Capture the cell that displays the provided text and extract its [x, y] central coordinate. 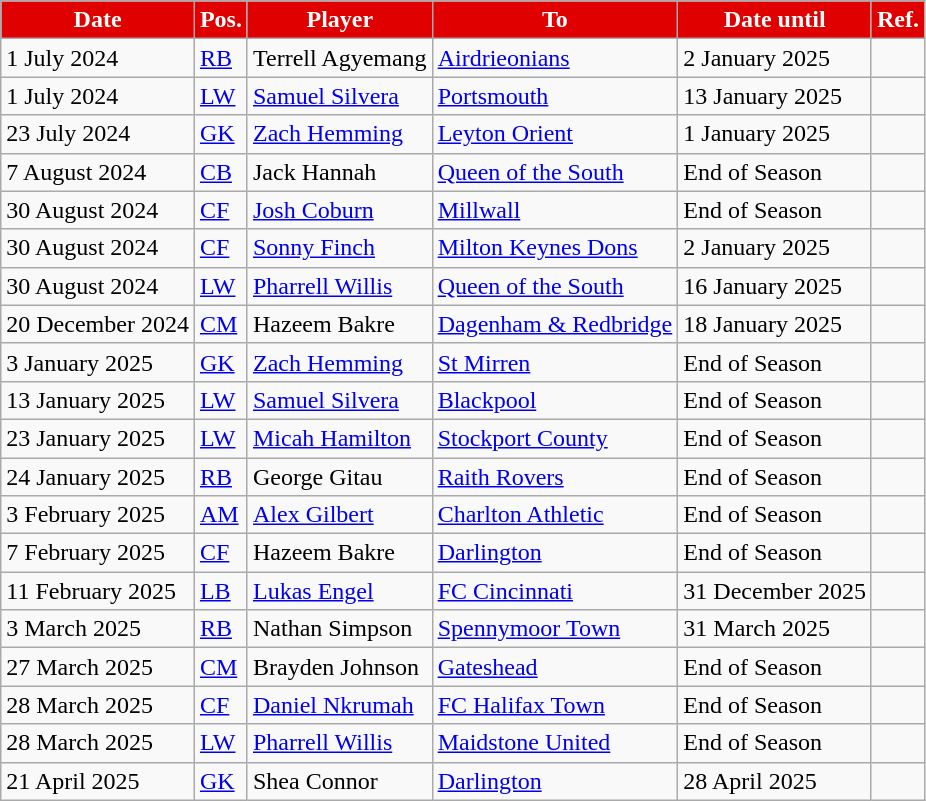
27 March 2025 [98, 667]
Nathan Simpson [340, 629]
Alex Gilbert [340, 515]
Millwall [555, 210]
Josh Coburn [340, 210]
Leyton Orient [555, 134]
Dagenham & Redbridge [555, 324]
Charlton Athletic [555, 515]
3 March 2025 [98, 629]
Blackpool [555, 400]
CB [220, 172]
31 March 2025 [775, 629]
1 January 2025 [775, 134]
Lukas Engel [340, 591]
18 January 2025 [775, 324]
To [555, 20]
3 January 2025 [98, 362]
7 August 2024 [98, 172]
7 February 2025 [98, 553]
28 April 2025 [775, 781]
Pos. [220, 20]
FC Cincinnati [555, 591]
LB [220, 591]
Ref. [898, 20]
Brayden Johnson [340, 667]
FC Halifax Town [555, 705]
3 February 2025 [98, 515]
Player [340, 20]
Milton Keynes Dons [555, 248]
Date [98, 20]
11 February 2025 [98, 591]
Stockport County [555, 438]
16 January 2025 [775, 286]
23 January 2025 [98, 438]
Spennymoor Town [555, 629]
Gateshead [555, 667]
Maidstone United [555, 743]
23 July 2024 [98, 134]
21 April 2025 [98, 781]
Jack Hannah [340, 172]
Micah Hamilton [340, 438]
Portsmouth [555, 96]
Sonny Finch [340, 248]
Airdrieonians [555, 58]
31 December 2025 [775, 591]
Raith Rovers [555, 477]
St Mirren [555, 362]
George Gitau [340, 477]
Terrell Agyemang [340, 58]
20 December 2024 [98, 324]
Shea Connor [340, 781]
AM [220, 515]
Date until [775, 20]
Daniel Nkrumah [340, 705]
24 January 2025 [98, 477]
